Provide the (x, y) coordinate of the cell's center where the given text is located.  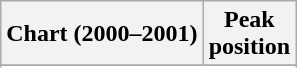
Chart (2000–2001) (102, 34)
Peakposition (249, 34)
